Detect which cell encompasses the target text, then output its (X, Y) center coordinate. 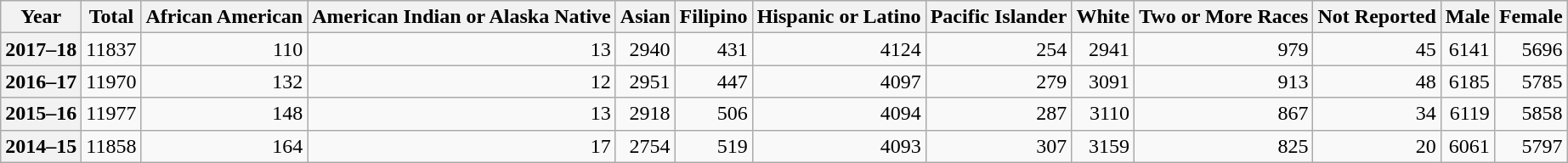
307 (999, 146)
Not Reported (1377, 17)
White (1103, 17)
2016–17 (41, 81)
Pacific Islander (999, 17)
3110 (1103, 114)
2014–15 (41, 146)
2015–16 (41, 114)
6119 (1467, 114)
506 (714, 114)
2918 (645, 114)
4097 (839, 81)
17 (462, 146)
825 (1224, 146)
45 (1377, 49)
Hispanic or Latino (839, 17)
American Indian or Alaska Native (462, 17)
519 (714, 146)
979 (1224, 49)
11837 (111, 49)
148 (224, 114)
5797 (1531, 146)
Male (1467, 17)
12 (462, 81)
913 (1224, 81)
4093 (839, 146)
2951 (645, 81)
431 (714, 49)
447 (714, 81)
5696 (1531, 49)
11977 (111, 114)
132 (224, 81)
254 (999, 49)
3091 (1103, 81)
6185 (1467, 81)
Total (111, 17)
287 (999, 114)
867 (1224, 114)
11858 (111, 146)
5785 (1531, 81)
Year (41, 17)
4124 (839, 49)
20 (1377, 146)
2754 (645, 146)
Asian (645, 17)
Filipino (714, 17)
110 (224, 49)
34 (1377, 114)
2940 (645, 49)
279 (999, 81)
2941 (1103, 49)
48 (1377, 81)
5858 (1531, 114)
164 (224, 146)
Two or More Races (1224, 17)
6061 (1467, 146)
Female (1531, 17)
6141 (1467, 49)
2017–18 (41, 49)
4094 (839, 114)
11970 (111, 81)
3159 (1103, 146)
African American (224, 17)
